From the cell containing the given text, extract its center point as (X, Y) coordinate. 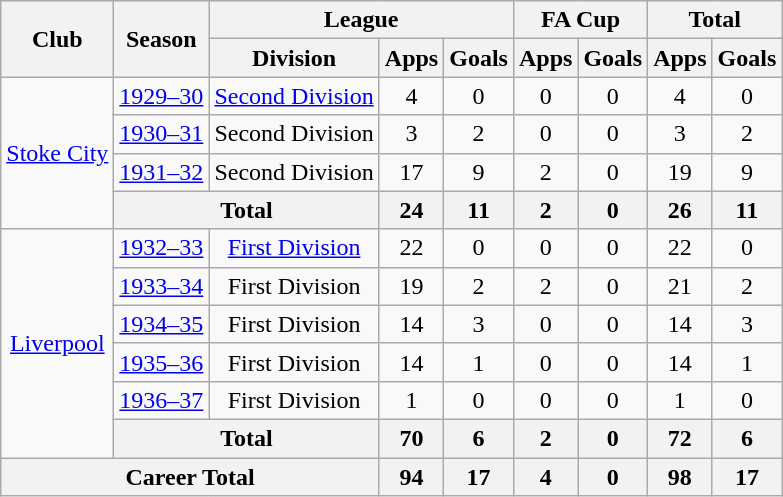
Season (162, 39)
Club (58, 39)
1934–35 (162, 324)
FA Cup (580, 20)
98 (680, 477)
1931–32 (162, 172)
Stoke City (58, 153)
Career Total (190, 477)
94 (411, 477)
21 (680, 286)
24 (411, 210)
1932–33 (162, 248)
1935–36 (162, 362)
1936–37 (162, 400)
1933–34 (162, 286)
1930–31 (162, 134)
1929–30 (162, 96)
League (362, 20)
70 (411, 438)
72 (680, 438)
26 (680, 210)
Liverpool (58, 343)
Division (294, 58)
